Return the [x, y] coordinate for the center point of the cell that contains the specified text.  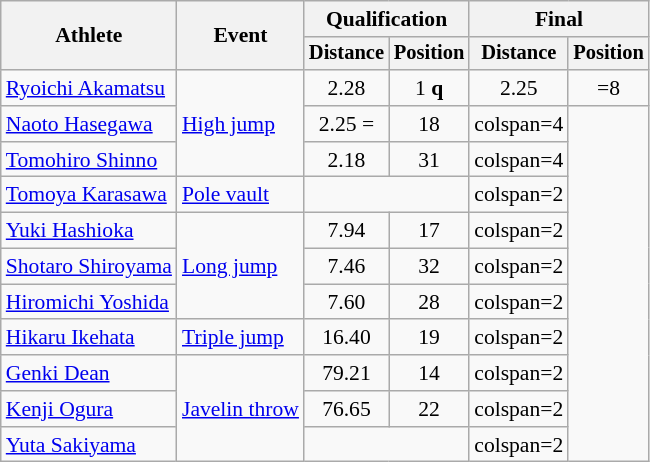
Triple jump [240, 338]
Hiromichi Yoshida [89, 302]
=8 [608, 88]
32 [429, 267]
Genki Dean [89, 373]
Athlete [89, 36]
79.21 [346, 373]
1 q [429, 88]
Hikaru Ikehata [89, 338]
Tomohiro Shinno [89, 160]
18 [429, 124]
22 [429, 409]
Tomoya Karasawa [89, 195]
2.25 [518, 88]
2.28 [346, 88]
Final [558, 19]
2.25 = [346, 124]
Naoto Hasegawa [89, 124]
High jump [240, 124]
76.65 [346, 409]
7.46 [346, 267]
17 [429, 231]
Pole vault [240, 195]
19 [429, 338]
2.18 [346, 160]
Shotaro Shiroyama [89, 267]
Kenji Ogura [89, 409]
31 [429, 160]
7.94 [346, 231]
Qualification [386, 19]
Event [240, 36]
Long jump [240, 266]
28 [429, 302]
16.40 [346, 338]
14 [429, 373]
Yuki Hashioka [89, 231]
Ryoichi Akamatsu [89, 88]
7.60 [346, 302]
Javelin throw [240, 408]
